Pinpoint the cell where the given text exists, returning its (X, Y) midpoint coordinate. 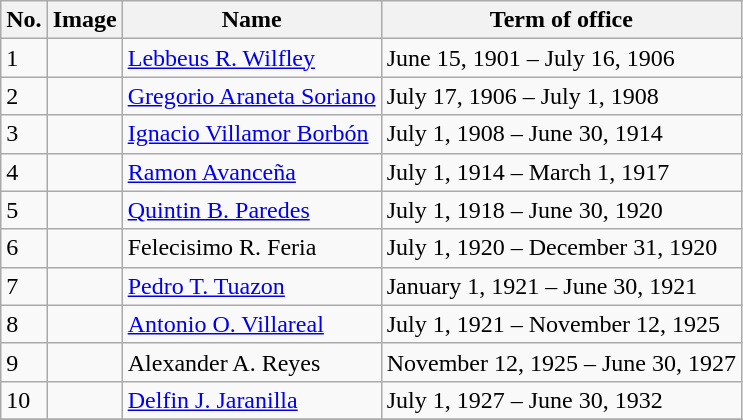
7 (24, 286)
July 1, 1908 – June 30, 1914 (561, 134)
June 15, 1901 – July 16, 1906 (561, 58)
Ignacio Villamor Borbón (252, 134)
January 1, 1921 – June 30, 1921 (561, 286)
Lebbeus R. Wilfley (252, 58)
July 1, 1914 – March 1, 1917 (561, 172)
July 1, 1921 – November 12, 1925 (561, 324)
Ramon Avanceña (252, 172)
Term of office (561, 20)
Felecisimo R. Feria (252, 248)
6 (24, 248)
No. (24, 20)
Name (252, 20)
Quintin B. Paredes (252, 210)
2 (24, 96)
1 (24, 58)
10 (24, 400)
November 12, 1925 – June 30, 1927 (561, 362)
July 1, 1920 – December 31, 1920 (561, 248)
Antonio O. Villareal (252, 324)
4 (24, 172)
Image (84, 20)
Pedro T. Tuazon (252, 286)
9 (24, 362)
Delfin J. Jaranilla (252, 400)
Gregorio Araneta Soriano (252, 96)
5 (24, 210)
July 1, 1918 – June 30, 1920 (561, 210)
3 (24, 134)
July 1, 1927 – June 30, 1932 (561, 400)
8 (24, 324)
Alexander A. Reyes (252, 362)
July 17, 1906 – July 1, 1908 (561, 96)
